Pinpoint the cell where the given text exists, returning its [x, y] midpoint coordinate. 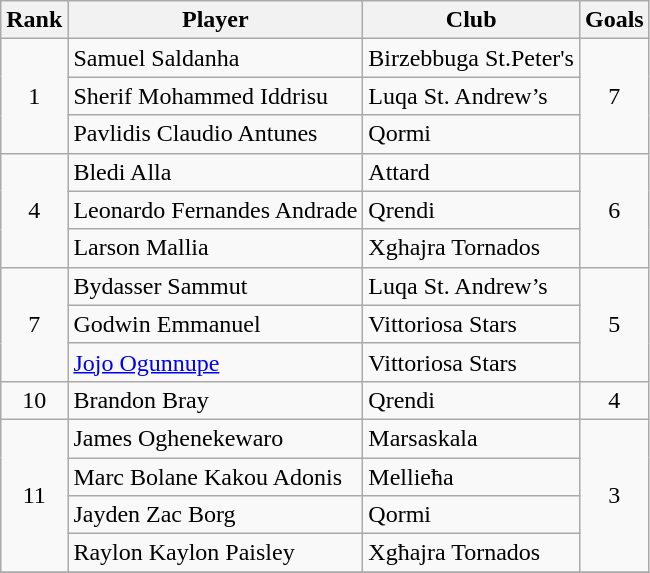
Leonardo Fernandes Andrade [216, 210]
Goals [614, 20]
Xghajra Tornados [472, 248]
Jojo Ogunnupe [216, 362]
Larson Mallia [216, 248]
Bydasser Sammut [216, 286]
Samuel Saldanha [216, 58]
3 [614, 495]
Brandon Bray [216, 400]
Pavlidis Claudio Antunes [216, 134]
6 [614, 210]
11 [34, 495]
Jayden Zac Borg [216, 515]
Godwin Emmanuel [216, 324]
Marc Bolane Kakou Adonis [216, 477]
10 [34, 400]
James Oghenekewaro [216, 438]
Club [472, 20]
Player [216, 20]
Attard [472, 172]
Sherif Mohammed Iddrisu [216, 96]
1 [34, 96]
Raylon Kaylon Paisley [216, 553]
Rank [34, 20]
Mellieħa [472, 477]
Bledi Alla [216, 172]
Xgħajra Tornados [472, 553]
Birzebbuga St.Peter's [472, 58]
5 [614, 324]
Marsaskala [472, 438]
